Output the [x, y] coordinate of the center of the cell containing the given text.  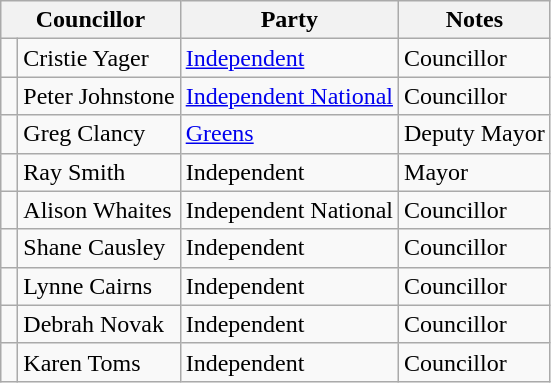
Lynne Cairns [99, 286]
Shane Causley [99, 248]
Peter Johnstone [99, 96]
Ray Smith [99, 172]
Greg Clancy [99, 134]
Alison Whaites [99, 210]
Cristie Yager [99, 58]
Greens [289, 134]
Karen Toms [99, 362]
Party [289, 20]
Notes [475, 20]
Mayor [475, 172]
Deputy Mayor [475, 134]
Debrah Novak [99, 324]
